Extract the [X, Y] coordinate from the center of the cell holding the provided text.  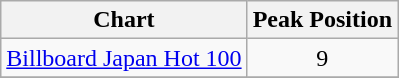
Chart [124, 20]
Peak Position [322, 20]
Billboard Japan Hot 100 [124, 58]
9 [322, 58]
